Identify which cell holds the provided text, then report its (X, Y) central coordinate. 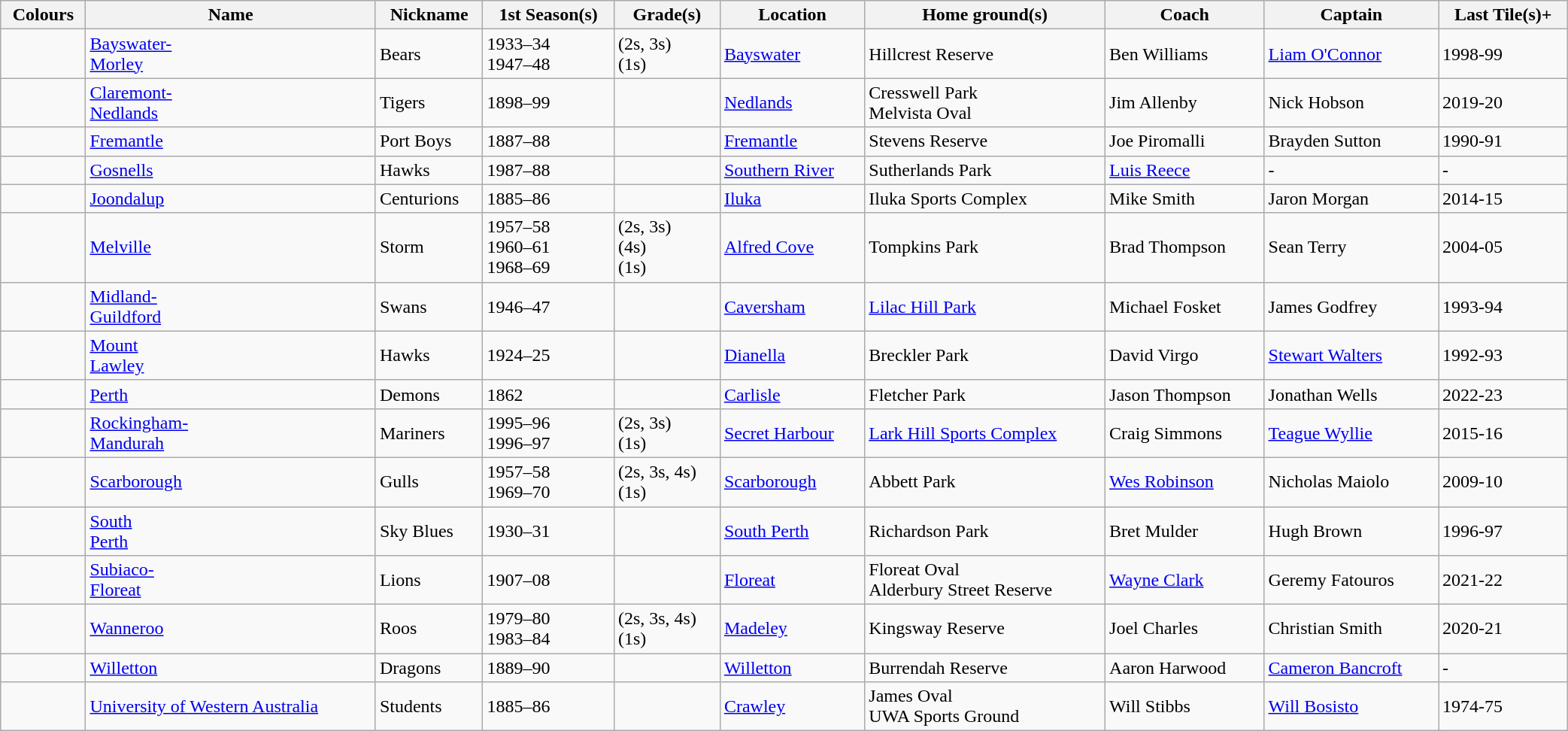
Iluka (792, 199)
1993-94 (1503, 307)
1957–581969–70 (548, 481)
Nick Hobson (1351, 102)
Rockingham-Mandurah (230, 433)
Craig Simmons (1185, 433)
Home ground(s) (985, 15)
University of Western Australia (230, 707)
Floreat (792, 581)
Joe Piromalli (1185, 141)
MountLawley (230, 355)
Dragons (429, 668)
1933–341947–48 (548, 54)
2021-22 (1503, 581)
James Godfrey (1351, 307)
Tigers (429, 102)
1930–31 (548, 531)
Richardson Park (985, 531)
2019-20 (1503, 102)
Mariners (429, 433)
2004-05 (1503, 247)
2014-15 (1503, 199)
Sean Terry (1351, 247)
2015-16 (1503, 433)
Students (429, 707)
1995–961996–97 (548, 433)
Luis Reece (1185, 170)
2022-23 (1503, 394)
James OvalUWA Sports Ground (985, 707)
Hugh Brown (1351, 531)
Joondalup (230, 199)
1862 (548, 394)
2020-21 (1503, 629)
Port Boys (429, 141)
Bayswater (792, 54)
Brayden Sutton (1351, 141)
Name (230, 15)
1992-93 (1503, 355)
Christian Smith (1351, 629)
Mike Smith (1185, 199)
1957–581960–611968–69 (548, 247)
SouthPerth (230, 531)
Alfred Cove (792, 247)
Jonathan Wells (1351, 394)
Fletcher Park (985, 394)
Geremy Fatouros (1351, 581)
Caversham (792, 307)
Wanneroo (230, 629)
Nedlands (792, 102)
Burrendah Reserve (985, 668)
Colours (44, 15)
Teague Wyllie (1351, 433)
Lilac Hill Park (985, 307)
1887–88 (548, 141)
Will Bosisto (1351, 707)
Lions (429, 581)
Michael Fosket (1185, 307)
Gulls (429, 481)
Nicholas Maiolo (1351, 481)
Stevens Reserve (985, 141)
Sky Blues (429, 531)
Swans (429, 307)
1996-97 (1503, 531)
Floreat OvalAlderbury Street Reserve (985, 581)
1990-91 (1503, 141)
Dianella (792, 355)
Tompkins Park (985, 247)
1946–47 (548, 307)
1st Season(s) (548, 15)
Subiaco-Floreat (230, 581)
1907–08 (548, 581)
(2s, 3s)(4s)(1s) (666, 247)
Roos (429, 629)
Crawley (792, 707)
Brad Thompson (1185, 247)
Aaron Harwood (1185, 668)
Midland-Guildford (230, 307)
2009-10 (1503, 481)
Perth (230, 394)
Claremont-Nedlands (230, 102)
Gosnells (230, 170)
Coach (1185, 15)
David Virgo (1185, 355)
Madeley (792, 629)
Sutherlands Park (985, 170)
Breckler Park (985, 355)
Cameron Bancroft (1351, 668)
Wayne Clark (1185, 581)
Kingsway Reserve (985, 629)
Will Stibbs (1185, 707)
Carlisle (792, 394)
Centurions (429, 199)
Iluka Sports Complex (985, 199)
1979–801983–84 (548, 629)
Secret Harbour (792, 433)
Grade(s) (666, 15)
Hillcrest Reserve (985, 54)
Ben Williams (1185, 54)
Cresswell ParkMelvista Oval (985, 102)
Bret Mulder (1185, 531)
Liam O'Connor (1351, 54)
Lark Hill Sports Complex (985, 433)
Jason Thompson (1185, 394)
Wes Robinson (1185, 481)
South Perth (792, 531)
Abbett Park (985, 481)
Joel Charles (1185, 629)
Southern River (792, 170)
1924–25 (548, 355)
Bears (429, 54)
Storm (429, 247)
Last Tile(s)+ (1503, 15)
Stewart Walters (1351, 355)
Bayswater-Morley (230, 54)
Location (792, 15)
Demons (429, 394)
1898–99 (548, 102)
1974-75 (1503, 707)
1987–88 (548, 170)
Jaron Morgan (1351, 199)
Nickname (429, 15)
Melville (230, 247)
1889–90 (548, 668)
1998-99 (1503, 54)
Jim Allenby (1185, 102)
Captain (1351, 15)
